For the text-containing cell, return its midpoint in (X, Y) coordinate format. 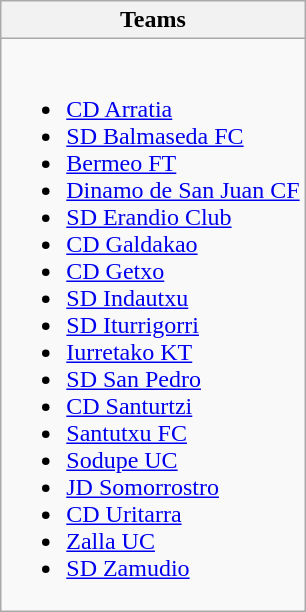
Teams (153, 20)
